Detect which cell encompasses the target text, then output its (x, y) center coordinate. 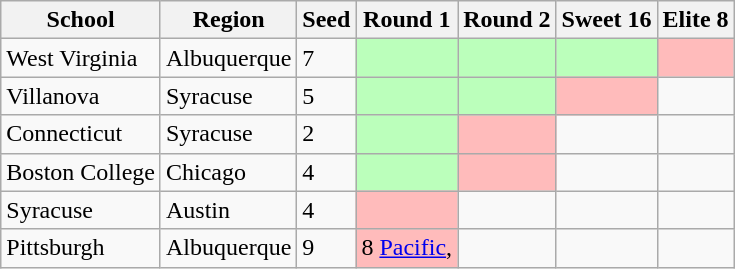
Boston College (81, 172)
Pittsburgh (81, 248)
Austin (228, 210)
9 (326, 248)
2 (326, 134)
7 (326, 58)
Sweet 16 (606, 20)
Round 2 (507, 20)
Connecticut (81, 134)
Region (228, 20)
School (81, 20)
5 (326, 96)
Seed (326, 20)
West Virginia (81, 58)
8 Pacific, (407, 248)
Elite 8 (696, 20)
Round 1 (407, 20)
Chicago (228, 172)
Villanova (81, 96)
